Identify which cell holds the provided text, then report its [x, y] central coordinate. 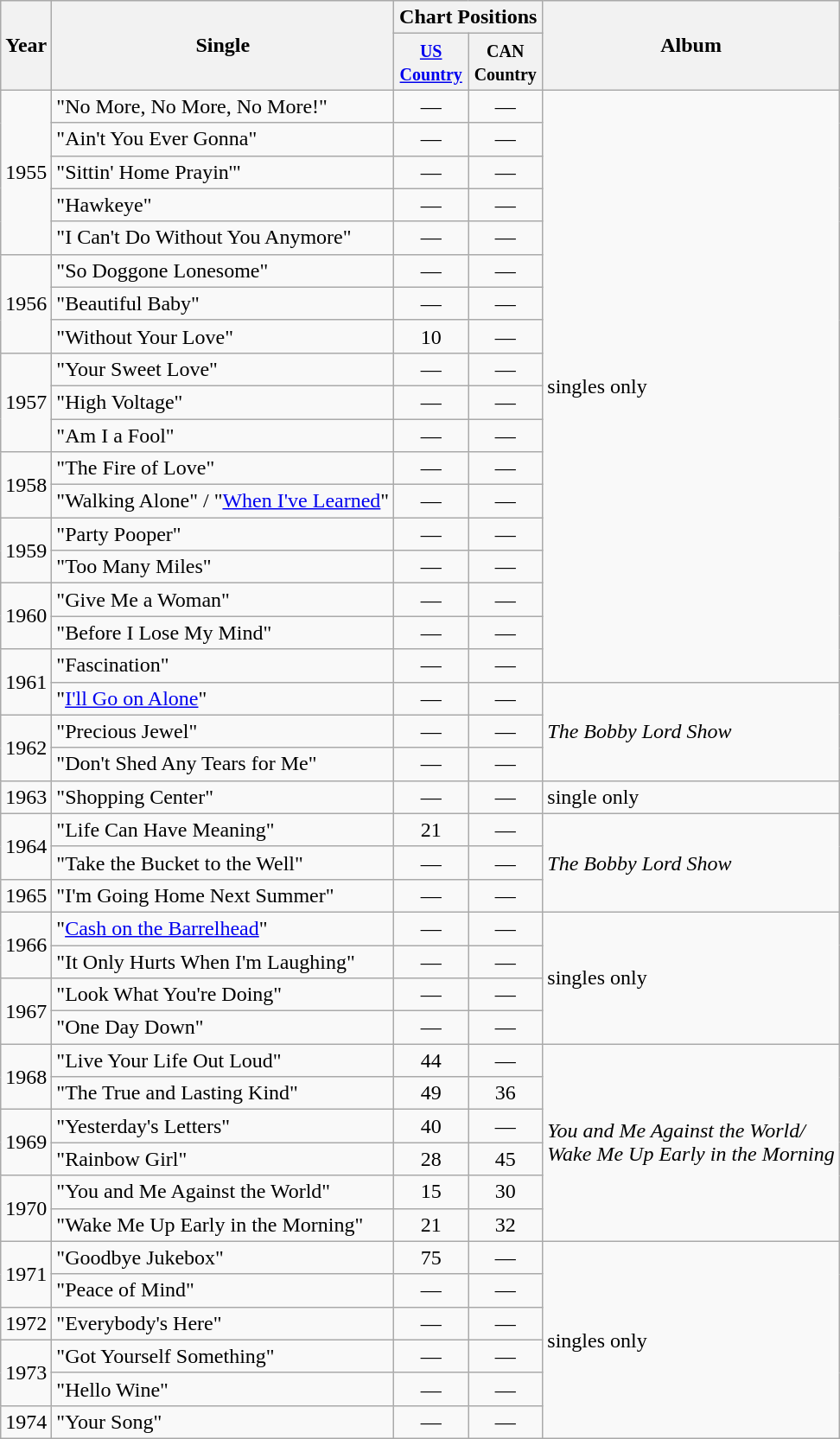
"I Can't Do Without You Anymore" [223, 238]
"Everybody's Here" [223, 1323]
1974 [26, 1422]
44 [431, 1060]
1965 [26, 895]
"Goodbye Jukebox" [223, 1258]
"It Only Hurts When I'm Laughing" [223, 962]
"Your Song" [223, 1422]
"Without Your Love" [223, 336]
"Rainbow Girl" [223, 1159]
"Party Pooper" [223, 534]
1969 [26, 1143]
"The Fire of Love" [223, 468]
"Wake Me Up Early in the Morning" [223, 1225]
30 [506, 1192]
"Yesterday's Letters" [223, 1126]
"Sittin' Home Prayin'" [223, 172]
"Your Sweet Love" [223, 369]
1973 [26, 1372]
1972 [26, 1323]
Album [691, 45]
1967 [26, 1011]
15 [431, 1192]
"The True and Lasting Kind" [223, 1093]
1966 [26, 945]
40 [431, 1126]
"Hello Wine" [223, 1389]
"Got Yourself Something" [223, 1356]
"Walking Alone" / "When I've Learned" [223, 501]
"Give Me a Woman" [223, 600]
1960 [26, 616]
"Hawkeye" [223, 205]
1956 [26, 303]
"High Voltage" [223, 402]
"Ain't You Ever Gonna" [223, 139]
"No More, No More, No More!" [223, 106]
CAN Country [506, 62]
1971 [26, 1274]
"Look What You're Doing" [223, 995]
1959 [26, 551]
1970 [26, 1208]
1964 [26, 846]
"I'm Going Home Next Summer" [223, 895]
"Fascination" [223, 665]
45 [506, 1159]
"Precious Jewel" [223, 731]
1962 [26, 748]
"Beautiful Baby" [223, 303]
49 [431, 1093]
"You and Me Against the World" [223, 1192]
10 [431, 336]
single only [691, 797]
"Peace of Mind" [223, 1290]
"One Day Down" [223, 1028]
"I'll Go on Alone" [223, 698]
75 [431, 1258]
Single [223, 45]
28 [431, 1159]
"Am I a Fool" [223, 435]
"Too Many Miles" [223, 567]
Chart Positions [468, 17]
1961 [26, 682]
"Before I Lose My Mind" [223, 633]
1955 [26, 172]
32 [506, 1225]
Year [26, 45]
1968 [26, 1077]
"Cash on the Barrelhead" [223, 928]
"Don't Shed Any Tears for Me" [223, 764]
"Take the Bucket to the Well" [223, 863]
"Life Can Have Meaning" [223, 830]
US Country [431, 62]
You and Me Against the World/Wake Me Up Early in the Morning [691, 1143]
1957 [26, 402]
"Live Your Life Out Loud" [223, 1060]
1958 [26, 485]
"So Doggone Lonesome" [223, 271]
36 [506, 1093]
1963 [26, 797]
"Shopping Center" [223, 797]
